Return [X, Y] of the center of cell containing provided text 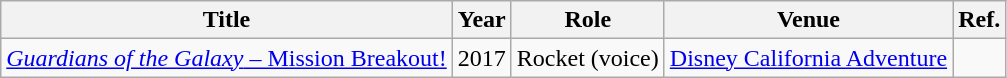
Rocket (voice) [588, 58]
Venue [808, 20]
Guardians of the Galaxy – Mission Breakout! [226, 58]
Year [482, 20]
Ref. [980, 20]
Title [226, 20]
2017 [482, 58]
Disney California Adventure [808, 58]
Role [588, 20]
